Search for the cell housing the specified text and yield its (x, y) center coordinate. 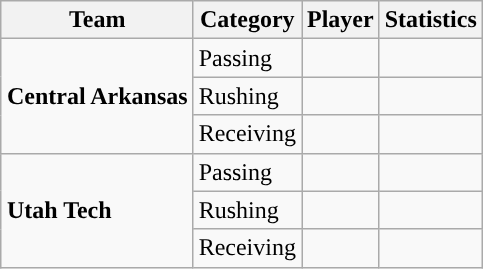
Utah Tech (97, 210)
Central Arkansas (97, 96)
Team (97, 20)
Category (247, 20)
Statistics (430, 20)
Player (341, 20)
